Locate the cell with the specified text and output its (x, y) center coordinate. 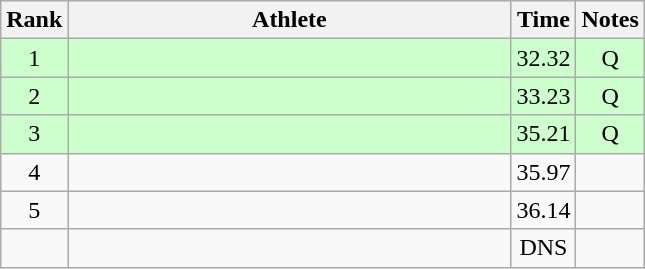
2 (34, 96)
Notes (610, 20)
3 (34, 134)
Rank (34, 20)
36.14 (544, 210)
Time (544, 20)
4 (34, 172)
35.97 (544, 172)
Athlete (290, 20)
33.23 (544, 96)
5 (34, 210)
DNS (544, 248)
32.32 (544, 58)
1 (34, 58)
35.21 (544, 134)
